Find where the given text appears and provide that cell's center as [X, Y] coordinate. 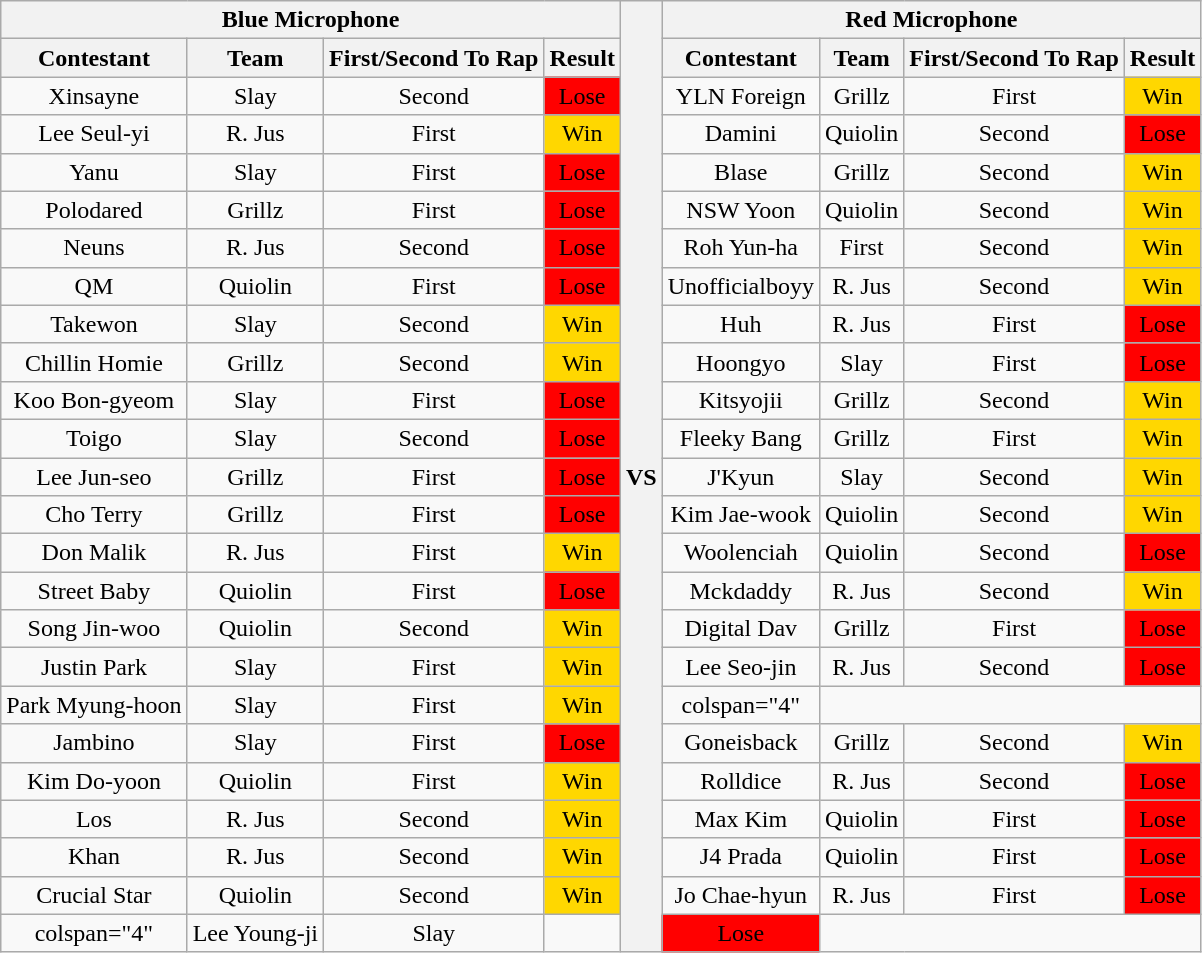
J'Kyun [740, 477]
Jo Chae-hyun [740, 895]
Red Microphone [932, 20]
NSW Yoon [740, 210]
Takewon [94, 324]
Polodared [94, 210]
Digital Dav [740, 629]
Fleeky Bang [740, 438]
Rolldice [740, 781]
Kim Do-yoon [94, 781]
Roh Yun-ha [740, 248]
Crucial Star [94, 895]
Lee Seo-jin [740, 667]
Chillin Homie [94, 362]
J4 Prada [740, 857]
Neuns [94, 248]
Song Jin-woo [94, 629]
Lee Young-ji [255, 933]
YLN Foreign [740, 96]
Lee Seul-yi [94, 134]
Jambino [94, 743]
Woolenciah [740, 553]
Hoongyo [740, 362]
Los [94, 819]
Lee Jun-seo [94, 477]
Xinsayne [94, 96]
Huh [740, 324]
Yanu [94, 172]
VS [641, 477]
Damini [740, 134]
Cho Terry [94, 515]
Kim Jae-wook [740, 515]
Justin Park [94, 667]
Park Myung-hoon [94, 705]
Don Malik [94, 553]
Max Kim [740, 819]
Khan [94, 857]
Mckdaddy [740, 591]
QM [94, 286]
Unofficialboyy [740, 286]
Koo Bon-gyeom [94, 400]
Blase [740, 172]
Kitsyojii [740, 400]
Blue Microphone [311, 20]
Toigo [94, 438]
Goneisback [740, 743]
Street Baby [94, 591]
